Identify which cell holds the provided text, then report its [X, Y] central coordinate. 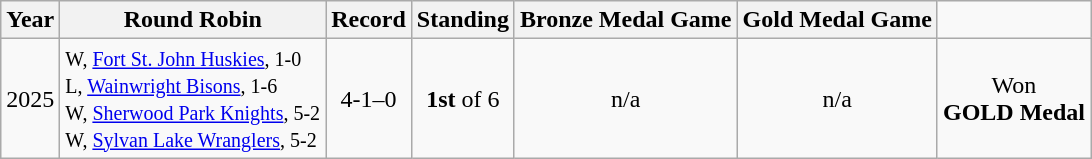
Standing [462, 20]
W, Fort St. John Huskies, 1-0L, Wainwright Bisons, 1-6W, Sherwood Park Knights, 5-2W, Sylvan Lake Wranglers, 5-2 [193, 98]
Bronze Medal Game [626, 20]
Gold Medal Game [837, 20]
4-1–0 [369, 98]
2025 [30, 98]
Round Robin [193, 20]
Record [369, 20]
1st of 6 [462, 98]
Won GOLD Medal [1014, 98]
Year [30, 20]
